Provide the [X, Y] coordinate of the cell's center where the given text is located.  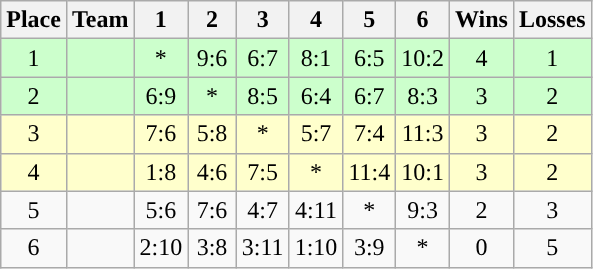
10:2 [423, 58]
5:7 [316, 134]
7:5 [262, 172]
8:3 [423, 96]
6:5 [370, 58]
9:3 [423, 210]
7:4 [370, 134]
6:9 [161, 96]
11:4 [370, 172]
Team [100, 20]
3:9 [370, 248]
1:8 [161, 172]
4:6 [212, 172]
5:6 [161, 210]
8:5 [262, 96]
2:10 [161, 248]
0 [481, 248]
3:11 [262, 248]
10:1 [423, 172]
11:3 [423, 134]
Place [34, 20]
1:10 [316, 248]
6:4 [316, 96]
5:8 [212, 134]
8:1 [316, 58]
4:7 [262, 210]
Losses [552, 20]
9:6 [212, 58]
3:8 [212, 248]
Wins [481, 20]
4:11 [316, 210]
